Output the [x, y] coordinate of the center of the cell containing the given text.  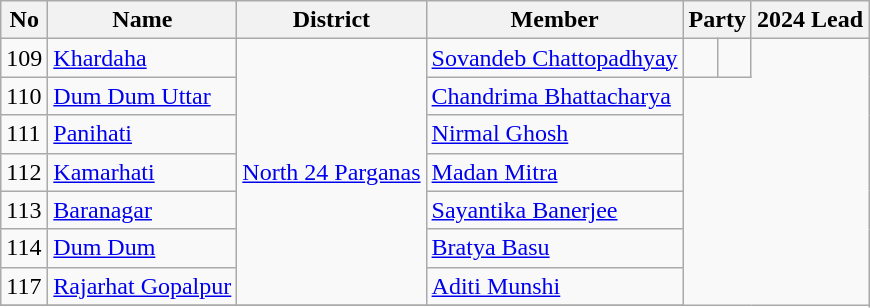
Member [554, 20]
Khardaha [142, 58]
Chandrima Bhattacharya [554, 96]
112 [24, 172]
Party [717, 20]
Rajarhat Gopalpur [142, 286]
2024 Lead [810, 20]
Panihati [142, 134]
110 [24, 96]
111 [24, 134]
No [24, 20]
Baranagar [142, 210]
113 [24, 210]
Sayantika Banerjee [554, 210]
Kamarhati [142, 172]
Name [142, 20]
109 [24, 58]
Dum Dum [142, 248]
117 [24, 286]
North 24 Parganas [332, 172]
Nirmal Ghosh [554, 134]
Aditi Munshi [554, 286]
Madan Mitra [554, 172]
114 [24, 248]
District [332, 20]
Dum Dum Uttar [142, 96]
Sovandeb Chattopadhyay [554, 58]
Bratya Basu [554, 248]
